Capture the cell that displays the provided text and extract its [X, Y] central coordinate. 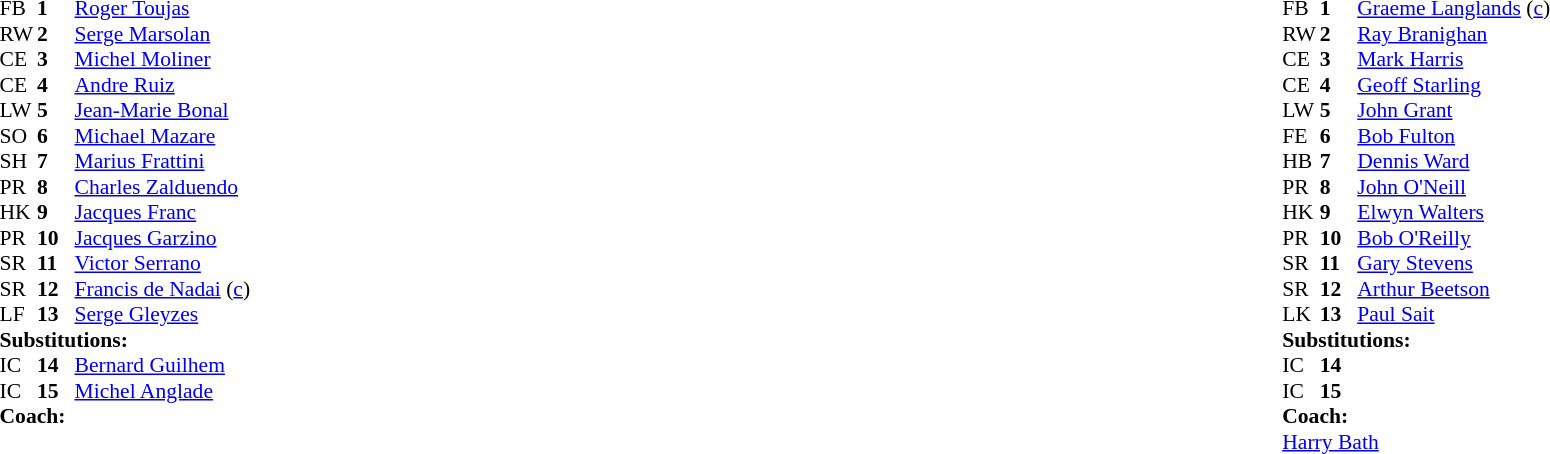
Francis de Nadai (c) [162, 289]
Elwyn Walters [1454, 213]
Victor Serrano [162, 263]
John O'Neill [1454, 187]
Dennis Ward [1454, 161]
Andre Ruiz [162, 85]
Mark Harris [1454, 59]
Paul Sait [1454, 315]
Arthur Beetson [1454, 289]
SH [19, 161]
SO [19, 136]
Geoff Starling [1454, 85]
Jean-Marie Bonal [162, 111]
Michel Moliner [162, 59]
Serge Marsolan [162, 34]
Charles Zalduendo [162, 187]
HB [1301, 161]
Bernard Guilhem [162, 365]
Jacques Garzino [162, 238]
Michael Mazare [162, 136]
Serge Gleyzes [162, 315]
John Grant [1454, 111]
LF [19, 315]
Gary Stevens [1454, 263]
Bob Fulton [1454, 136]
Bob O'Reilly [1454, 238]
Michel Anglade [162, 391]
Jacques Franc [162, 213]
Ray Branighan [1454, 34]
Marius Frattini [162, 161]
FE [1301, 136]
LK [1301, 315]
